Identify which cell holds the provided text, then report its [x, y] central coordinate. 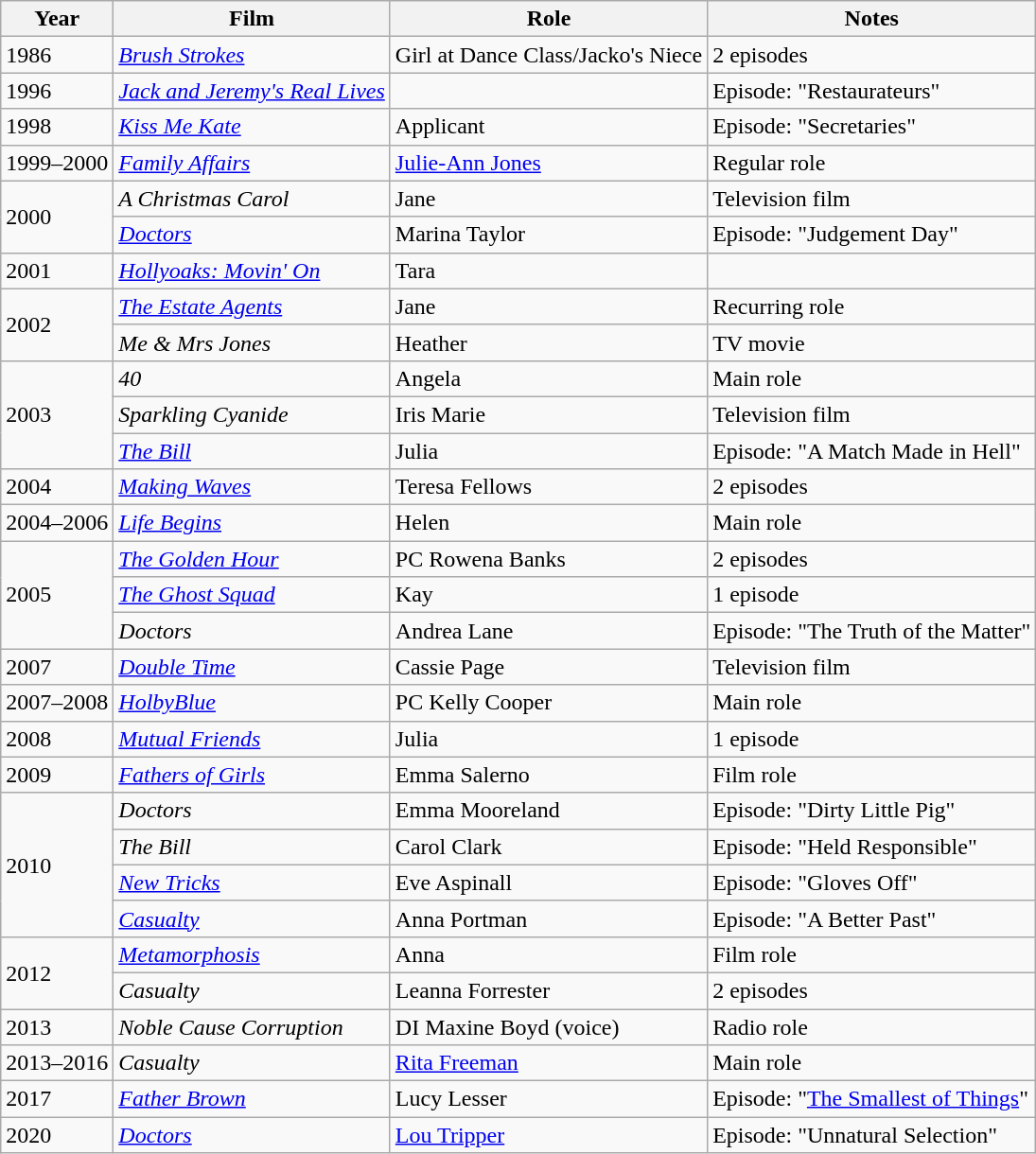
HolbyBlue [252, 703]
2012 [57, 972]
Double Time [252, 667]
Angela [549, 378]
2000 [57, 217]
Teresa Fellows [549, 487]
A Christmas Carol [252, 199]
2010 [57, 865]
Film [252, 19]
Lou Tripper [549, 1135]
2020 [57, 1135]
Julie-Ann Jones [549, 163]
Marina Taylor [549, 235]
PC Rowena Banks [549, 559]
Andrea Lane [549, 631]
Episode: "Gloves Off" [872, 883]
2001 [57, 271]
Emma Mooreland [549, 811]
Recurring role [872, 306]
DI Maxine Boyd (voice) [549, 1026]
Radio role [872, 1026]
Episode: "A Match Made in Hell" [872, 451]
Cassie Page [549, 667]
Girl at Dance Class/Jacko's Niece [549, 55]
The Estate Agents [252, 306]
1999–2000 [57, 163]
New Tricks [252, 883]
1996 [57, 91]
Heather [549, 342]
Making Waves [252, 487]
TV movie [872, 342]
Jack and Jeremy's Real Lives [252, 91]
Notes [872, 19]
Episode: "Judgement Day" [872, 235]
Anna [549, 954]
2007–2008 [57, 703]
Rita Freeman [549, 1063]
Episode: "Held Responsible" [872, 847]
Eve Aspinall [549, 883]
Iris Marie [549, 414]
Role [549, 19]
Life Begins [252, 523]
2002 [57, 324]
Kiss Me Kate [252, 127]
2005 [57, 595]
1986 [57, 55]
Anna Portman [549, 918]
2013–2016 [57, 1063]
Kay [549, 595]
Fathers of Girls [252, 775]
2007 [57, 667]
2004 [57, 487]
The Golden Hour [252, 559]
Mutual Friends [252, 739]
Regular role [872, 163]
2003 [57, 414]
Brush Strokes [252, 55]
Emma Salerno [549, 775]
Noble Cause Corruption [252, 1026]
Me & Mrs Jones [252, 342]
Episode: "Secretaries" [872, 127]
Tara [549, 271]
Applicant [549, 127]
1998 [57, 127]
Helen [549, 523]
PC Kelly Cooper [549, 703]
2013 [57, 1026]
Episode: "The Truth of the Matter" [872, 631]
Metamorphosis [252, 954]
2009 [57, 775]
2004–2006 [57, 523]
Episode: "A Better Past" [872, 918]
Hollyoaks: Movin' On [252, 271]
Episode: "Dirty Little Pig" [872, 811]
Carol Clark [549, 847]
2017 [57, 1099]
The Ghost Squad [252, 595]
Family Affairs [252, 163]
Lucy Lesser [549, 1099]
Year [57, 19]
Father Brown [252, 1099]
Episode: "Restaurateurs" [872, 91]
40 [252, 378]
2008 [57, 739]
Leanna Forrester [549, 990]
Episode: "The Smallest of Things" [872, 1099]
Sparkling Cyanide [252, 414]
Episode: "Unnatural Selection" [872, 1135]
